Scan for the cell matching the given text and deliver its (X, Y) coordinate at center. 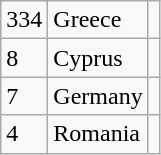
Germany (98, 96)
7 (24, 96)
Greece (98, 20)
Cyprus (98, 58)
8 (24, 58)
4 (24, 134)
Romania (98, 134)
334 (24, 20)
